Provide the (x, y) coordinate of the cell's center where the given text is located.  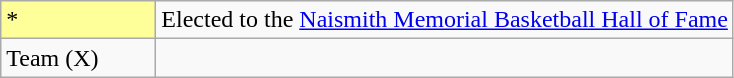
Team (X) (78, 58)
* (78, 20)
Elected to the Naismith Memorial Basketball Hall of Fame (445, 20)
